Capture the cell that displays the provided text and extract its [X, Y] central coordinate. 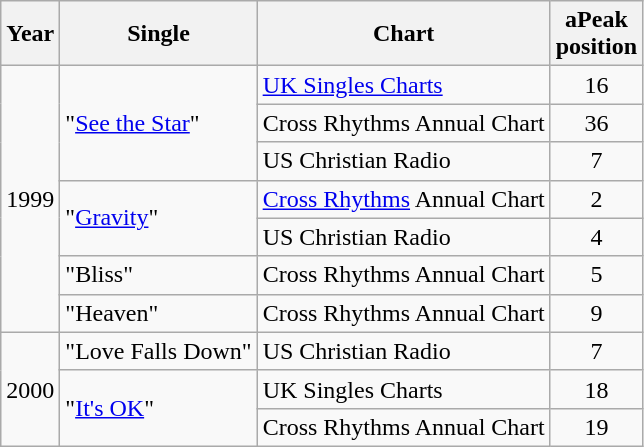
Chart [404, 34]
1999 [30, 199]
"Gravity" [158, 218]
"Bliss" [158, 275]
9 [596, 313]
"See the Star" [158, 123]
16 [596, 85]
2000 [30, 389]
"Heaven" [158, 313]
5 [596, 275]
Year [30, 34]
18 [596, 389]
Single [158, 34]
2 [596, 199]
4 [596, 237]
"Love Falls Down" [158, 351]
"It's OK" [158, 408]
19 [596, 427]
36 [596, 123]
aPeakposition [596, 34]
